From the cell containing the given text, extract its center point as (X, Y) coordinate. 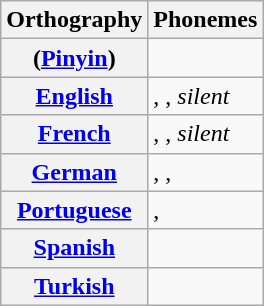
English (74, 96)
Spanish (74, 248)
, (206, 210)
, , (206, 172)
Turkish (74, 286)
Portuguese (74, 210)
Phonemes (206, 20)
German (74, 172)
French (74, 134)
Orthography (74, 20)
(Pinyin) (74, 58)
